Capture the cell that displays the provided text and extract its (X, Y) central coordinate. 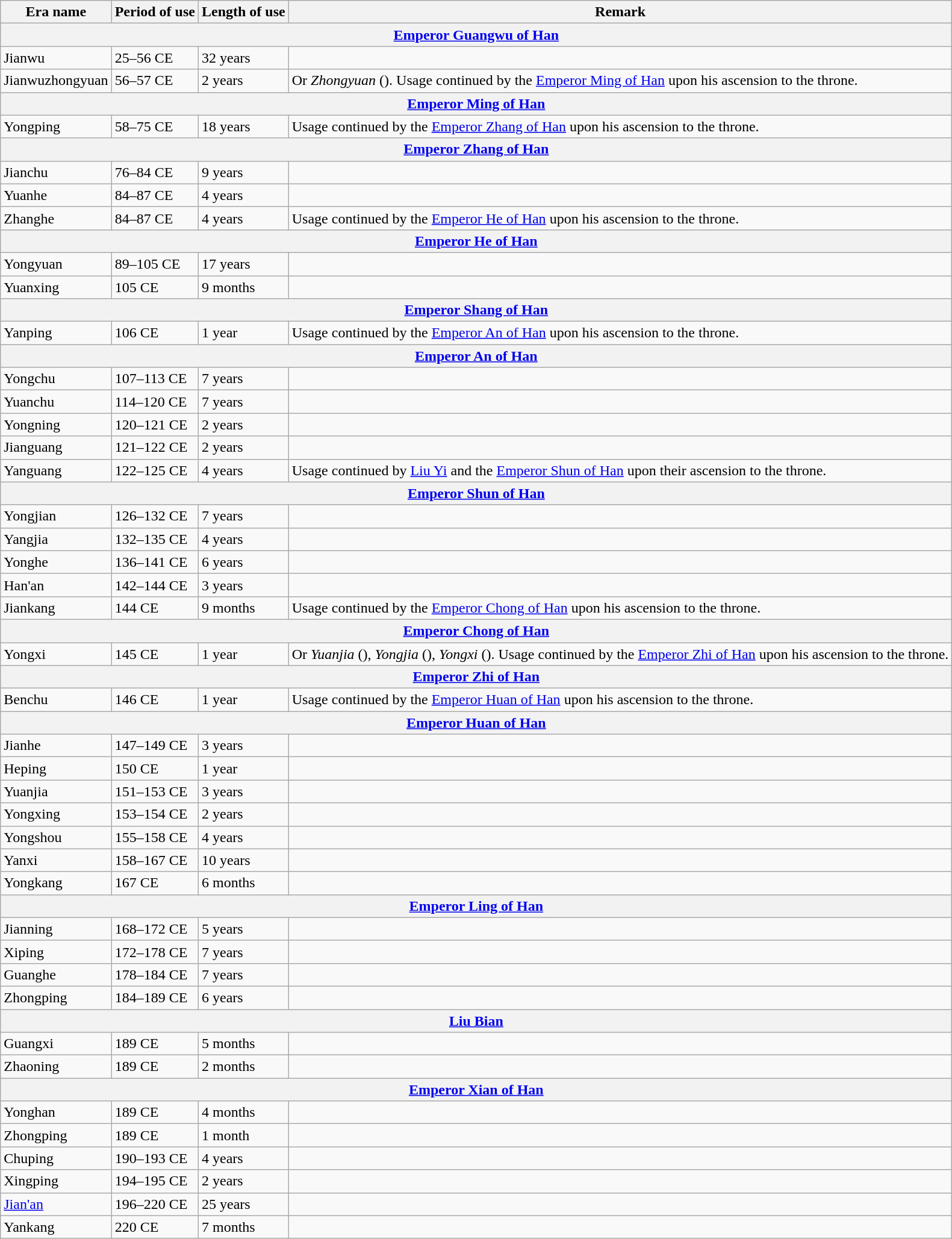
Usage continued by the Emperor He of Han upon his ascension to the throne. (620, 218)
Period of use (155, 12)
Emperor Zhang of Han (476, 149)
5 months (243, 1044)
Yangjia (56, 539)
150 CE (155, 769)
17 years (243, 264)
Emperor Ling of Han (476, 906)
Yuanhe (56, 195)
122–125 CE (155, 470)
2 months (243, 1067)
Benchu (56, 700)
190–193 CE (155, 1158)
120–121 CE (155, 425)
9 years (243, 172)
Emperor He of Han (476, 241)
172–178 CE (155, 952)
184–189 CE (155, 997)
136–141 CE (155, 562)
Emperor Zhi of Han (476, 677)
Yongchu (56, 379)
144 CE (155, 608)
Usage continued by the Emperor Huan of Han upon his ascension to the throne. (620, 700)
Usage continued by the Emperor Zhang of Han upon his ascension to the throne. (620, 126)
10 years (243, 860)
25 years (243, 1204)
Guangxi (56, 1044)
Emperor Huan of Han (476, 723)
Jianning (56, 929)
Jianwuzhongyuan (56, 81)
Or Yuanjia (), Yongjia (), Yongxi (). Usage continued by the Emperor Zhi of Han upon his ascension to the throne. (620, 654)
147–149 CE (155, 746)
Yongxing (56, 814)
Jianwu (56, 58)
Yongping (56, 126)
58–75 CE (155, 126)
Emperor Shun of Han (476, 493)
151–153 CE (155, 791)
Liu Bian (476, 1021)
Yongkang (56, 883)
107–113 CE (155, 379)
Jiankang (56, 608)
4 months (243, 1113)
25–56 CE (155, 58)
194–195 CE (155, 1181)
Emperor Ming of Han (476, 104)
196–220 CE (155, 1204)
32 years (243, 58)
153–154 CE (155, 814)
Yongjian (56, 516)
220 CE (155, 1227)
Yonghe (56, 562)
Yongxi (56, 654)
Yanxi (56, 860)
Jian'an (56, 1204)
Emperor Xian of Han (476, 1090)
Yongning (56, 425)
1 month (243, 1135)
Yanping (56, 333)
Yanguang (56, 470)
6 months (243, 883)
5 years (243, 929)
Jianchu (56, 172)
Yongyuan (56, 264)
178–184 CE (155, 975)
Usage continued by the Emperor An of Han upon his ascension to the throne. (620, 333)
Heping (56, 769)
126–132 CE (155, 516)
168–172 CE (155, 929)
158–167 CE (155, 860)
7 months (243, 1227)
Remark (620, 12)
106 CE (155, 333)
105 CE (155, 287)
Zhanghe (56, 218)
146 CE (155, 700)
145 CE (155, 654)
18 years (243, 126)
56–57 CE (155, 81)
Yuanxing (56, 287)
Emperor Shang of Han (476, 310)
Chuping (56, 1158)
Length of use (243, 12)
Jianguang (56, 448)
121–122 CE (155, 448)
Yuanchu (56, 402)
155–158 CE (155, 837)
Emperor Chong of Han (476, 631)
167 CE (155, 883)
Emperor An of Han (476, 356)
132–135 CE (155, 539)
Yonghan (56, 1113)
Yankang (56, 1227)
114–120 CE (155, 402)
Han'an (56, 585)
142–144 CE (155, 585)
Usage continued by the Emperor Chong of Han upon his ascension to the throne. (620, 608)
Zhaoning (56, 1067)
Yuanjia (56, 791)
76–84 CE (155, 172)
Xingping (56, 1181)
Jianhe (56, 746)
Era name (56, 12)
Guanghe (56, 975)
Xiping (56, 952)
89–105 CE (155, 264)
Emperor Guangwu of Han (476, 35)
Usage continued by Liu Yi and the Emperor Shun of Han upon their ascension to the throne. (620, 470)
Or Zhongyuan (). Usage continued by the Emperor Ming of Han upon his ascension to the throne. (620, 81)
Yongshou (56, 837)
